Search for the cell housing the specified text and yield its (X, Y) center coordinate. 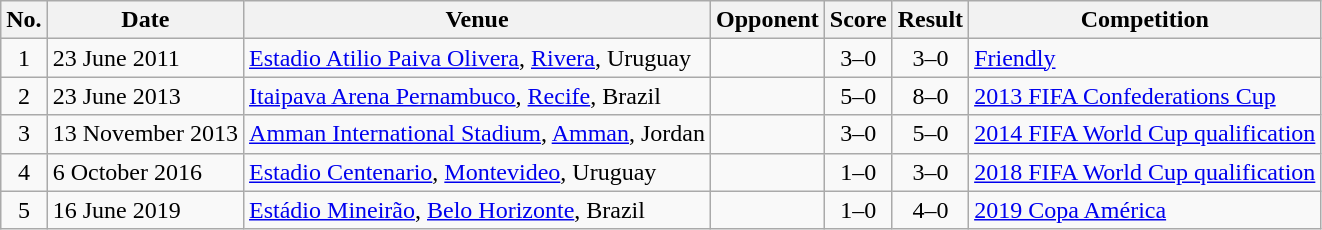
4 (24, 172)
2013 FIFA Confederations Cup (1145, 96)
Amman International Stadium, Amman, Jordan (478, 134)
Opponent (768, 20)
2018 FIFA World Cup qualification (1145, 172)
5 (24, 210)
1 (24, 58)
Estadio Atilio Paiva Olivera, Rivera, Uruguay (478, 58)
13 November 2013 (145, 134)
Score (858, 20)
8–0 (930, 96)
Estadio Centenario, Montevideo, Uruguay (478, 172)
3 (24, 134)
Venue (478, 20)
4–0 (930, 210)
Friendly (1145, 58)
Result (930, 20)
Itaipava Arena Pernambuco, Recife, Brazil (478, 96)
16 June 2019 (145, 210)
Estádio Mineirão, Belo Horizonte, Brazil (478, 210)
23 June 2011 (145, 58)
2 (24, 96)
No. (24, 20)
2019 Copa América (1145, 210)
6 October 2016 (145, 172)
2014 FIFA World Cup qualification (1145, 134)
Date (145, 20)
Competition (1145, 20)
23 June 2013 (145, 96)
